Detect which cell encompasses the target text, then output its (X, Y) center coordinate. 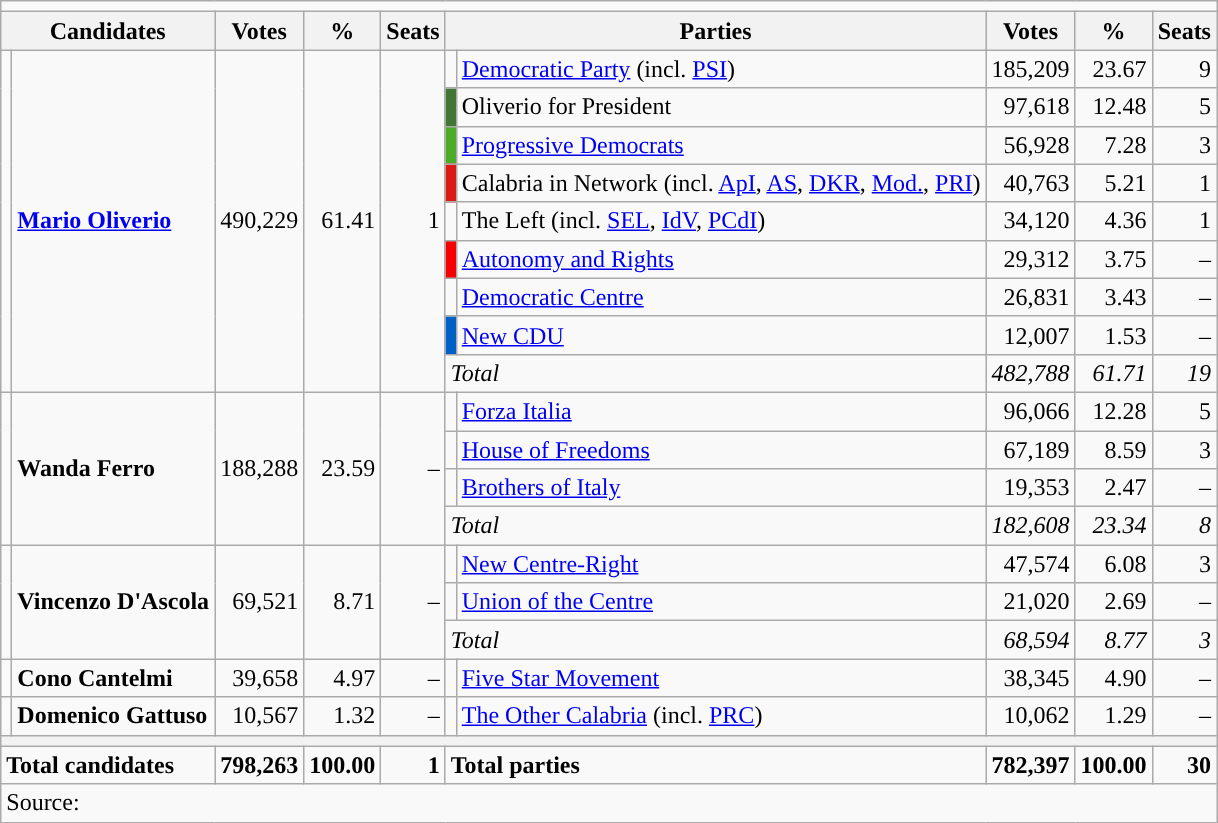
34,120 (1030, 221)
Union of the Centre (721, 602)
23.34 (1114, 526)
Wanda Ferro (114, 468)
5.21 (1114, 183)
12.28 (1114, 411)
19 (1184, 373)
40,763 (1030, 183)
490,229 (260, 222)
8.77 (1114, 640)
26,831 (1030, 297)
Brothers of Italy (721, 488)
Vincenzo D'Ascola (114, 602)
23.59 (342, 468)
10,062 (1030, 716)
8.71 (342, 602)
68,594 (1030, 640)
2.47 (1114, 488)
1.29 (1114, 716)
96,066 (1030, 411)
1.32 (342, 716)
185,209 (1030, 69)
7.28 (1114, 145)
69,521 (260, 602)
12,007 (1030, 335)
188,288 (260, 468)
Forza Italia (721, 411)
8 (1184, 526)
482,788 (1030, 373)
4.90 (1114, 678)
3.75 (1114, 259)
38,345 (1030, 678)
782,397 (1030, 765)
30 (1184, 765)
182,608 (1030, 526)
House of Freedoms (721, 449)
The Left (incl. SEL, IdV, PCdI) (721, 221)
4.97 (342, 678)
2.69 (1114, 602)
29,312 (1030, 259)
The Other Calabria (incl. PRC) (721, 716)
Autonomy and Rights (721, 259)
10,567 (260, 716)
New Centre-Right (721, 564)
Calabria in Network (incl. ApI, AS, DKR, Mod., PRI) (721, 183)
8.59 (1114, 449)
3.43 (1114, 297)
56,928 (1030, 145)
61.71 (1114, 373)
Domenico Gattuso (114, 716)
New CDU (721, 335)
9 (1184, 69)
Total candidates (108, 765)
12.48 (1114, 107)
39,658 (260, 678)
97,618 (1030, 107)
Cono Cantelmi (114, 678)
1.53 (1114, 335)
Mario Oliverio (114, 222)
Progressive Democrats (721, 145)
Total parties (716, 765)
47,574 (1030, 564)
6.08 (1114, 564)
Five Star Movement (721, 678)
Democratic Centre (721, 297)
67,189 (1030, 449)
4.36 (1114, 221)
21,020 (1030, 602)
798,263 (260, 765)
Parties (716, 31)
Candidates (108, 31)
61.41 (342, 222)
19,353 (1030, 488)
Democratic Party (incl. PSI) (721, 69)
Source: (609, 803)
Oliverio for President (721, 107)
23.67 (1114, 69)
